Pinpoint the cell where the given text exists, returning its (x, y) midpoint coordinate. 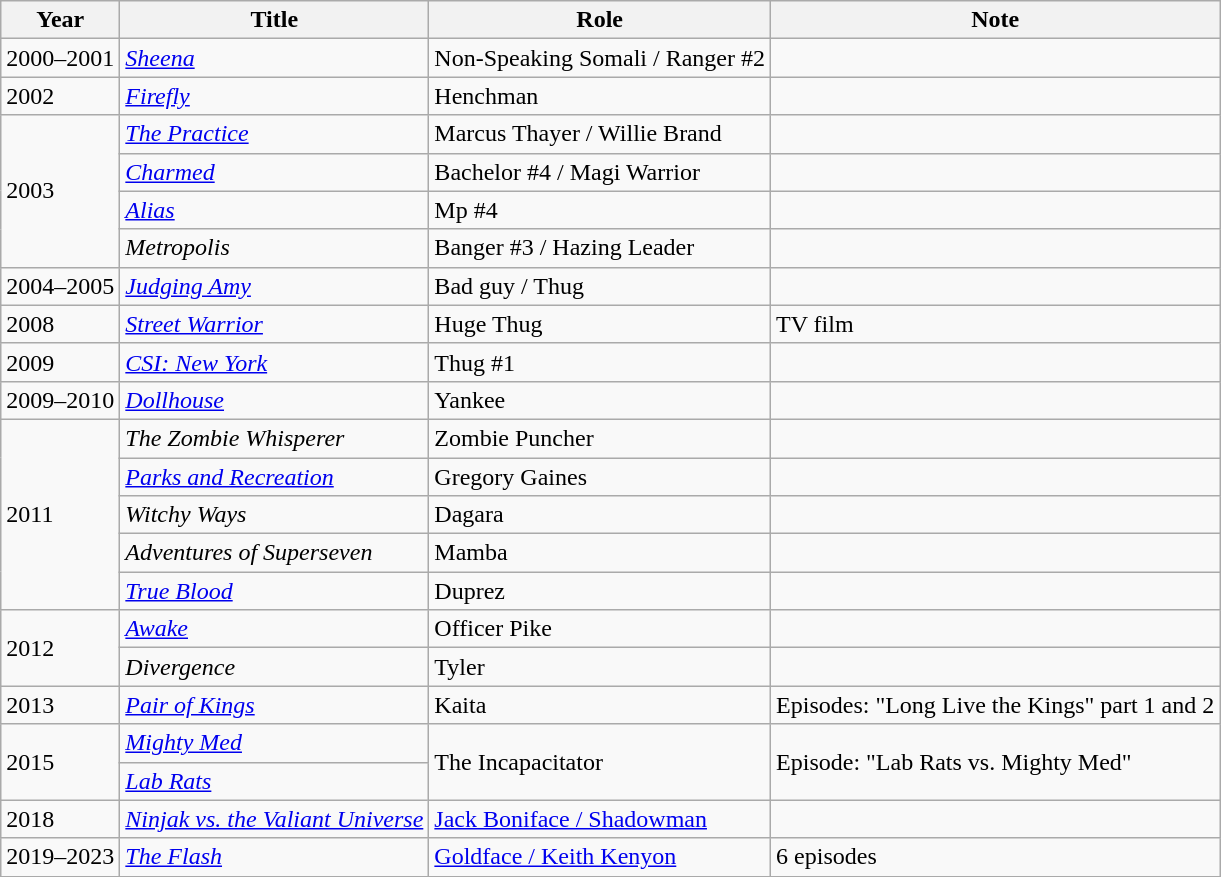
Role (600, 20)
Episodes: "Long Live the Kings" part 1 and 2 (996, 705)
Zombie Puncher (600, 438)
Lab Rats (274, 781)
TV film (996, 324)
2018 (60, 819)
2012 (60, 648)
2008 (60, 324)
Episode: "Lab Rats vs. Mighty Med" (996, 762)
Gregory Gaines (600, 477)
2003 (60, 191)
Awake (274, 629)
Charmed (274, 172)
Dagara (600, 515)
Adventures of Superseven (274, 553)
Goldface / Keith Kenyon (600, 857)
The Zombie Whisperer (274, 438)
6 episodes (996, 857)
Year (60, 20)
2002 (60, 96)
Firefly (274, 96)
Yankee (600, 400)
True Blood (274, 591)
Metropolis (274, 248)
2009–2010 (60, 400)
Banger #3 / Hazing Leader (600, 248)
Title (274, 20)
Bachelor #4 / Magi Warrior (600, 172)
Duprez (600, 591)
Non-Speaking Somali / Ranger #2 (600, 58)
2000–2001 (60, 58)
Street Warrior (274, 324)
Witchy Ways (274, 515)
The Flash (274, 857)
Mamba (600, 553)
Officer Pike (600, 629)
CSI: New York (274, 362)
Huge Thug (600, 324)
2013 (60, 705)
Note (996, 20)
Mp #4 (600, 210)
Jack Boniface / Shadowman (600, 819)
Sheena (274, 58)
Judging Amy (274, 286)
Kaita (600, 705)
Alias (274, 210)
2011 (60, 514)
Bad guy / Thug (600, 286)
Mighty Med (274, 743)
The Practice (274, 134)
Dollhouse (274, 400)
2004–2005 (60, 286)
The Incapacitator (600, 762)
Thug #1 (600, 362)
Tyler (600, 667)
Pair of Kings (274, 705)
2019–2023 (60, 857)
2009 (60, 362)
Parks and Recreation (274, 477)
Marcus Thayer / Willie Brand (600, 134)
2015 (60, 762)
Divergence (274, 667)
Henchman (600, 96)
Ninjak vs. the Valiant Universe (274, 819)
